Pinpoint the cell where the given text exists, returning its [X, Y] midpoint coordinate. 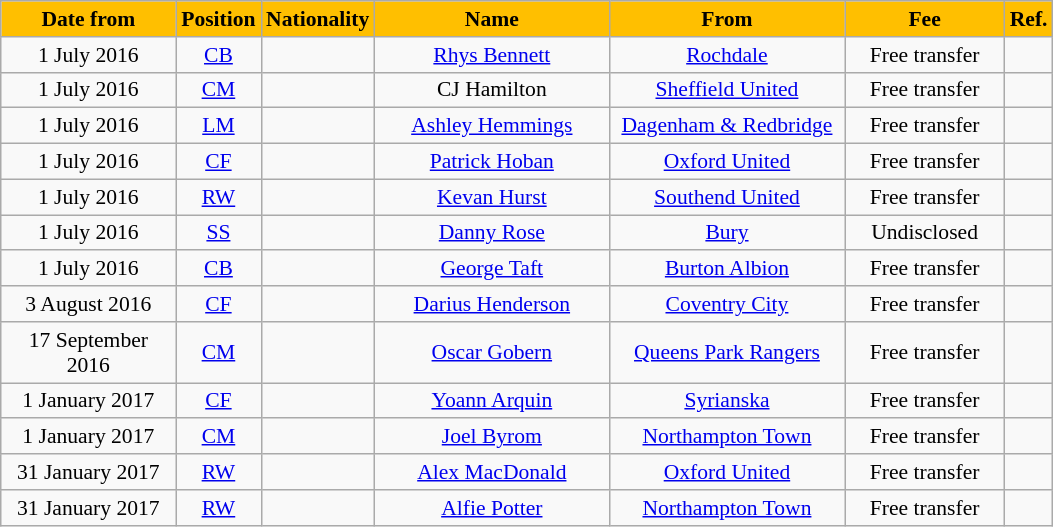
CJ Hamilton [492, 90]
Alfie Potter [492, 508]
George Taft [492, 269]
Queens Park Rangers [726, 352]
SS [218, 233]
Alex MacDonald [492, 472]
Darius Henderson [492, 304]
From [726, 19]
Position [218, 19]
Joel Byrom [492, 437]
Name [492, 19]
Kevan Hurst [492, 197]
Oscar Gobern [492, 352]
Ref. [1029, 19]
Undisclosed [925, 233]
Nationality [318, 19]
Danny Rose [492, 233]
Sheffield United [726, 90]
Ashley Hemmings [492, 126]
Date from [88, 19]
Dagenham & Redbridge [726, 126]
Yoann Arquin [492, 401]
Patrick Hoban [492, 162]
Coventry City [726, 304]
Rochdale [726, 55]
Bury [726, 233]
Rhys Bennett [492, 55]
3 August 2016 [88, 304]
17 September 2016 [88, 352]
Southend United [726, 197]
Syrianska [726, 401]
Fee [925, 19]
LM [218, 126]
Burton Albion [726, 269]
